Return (x, y) of the center of cell containing provided text 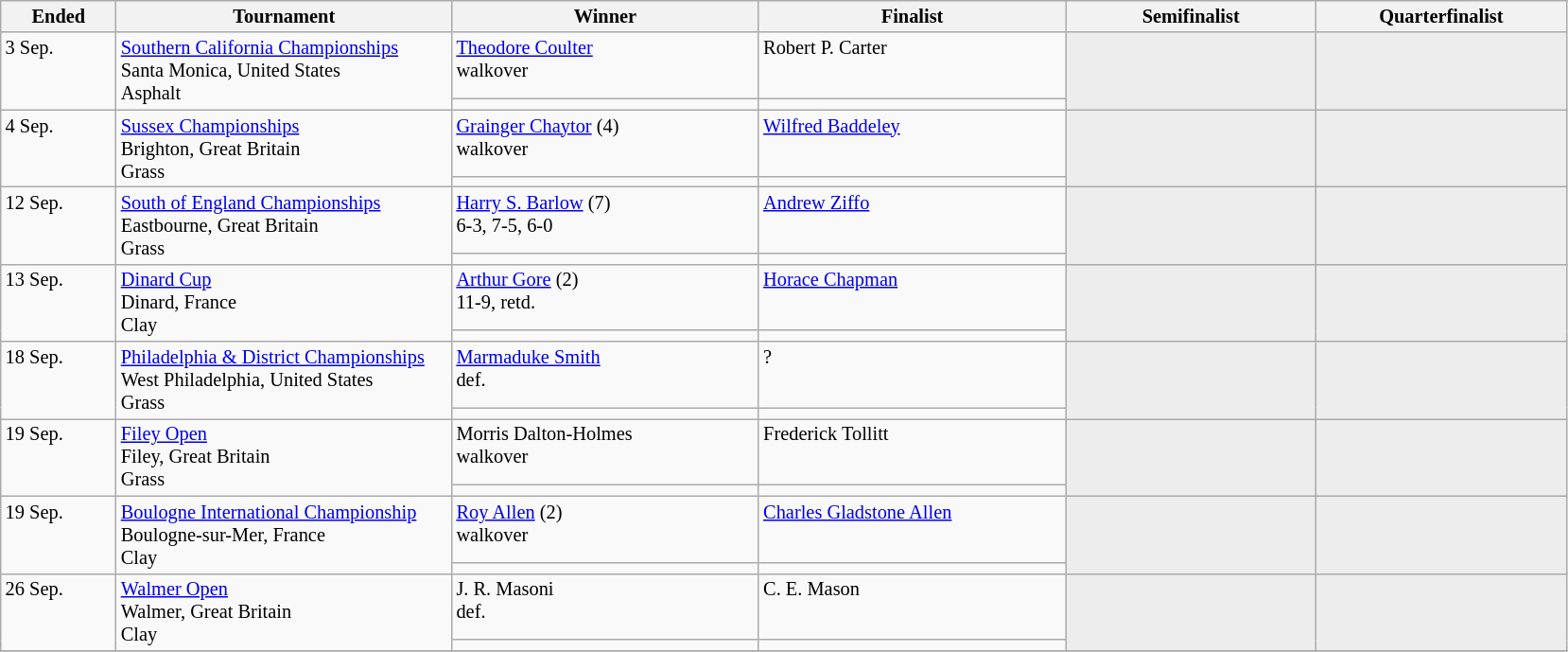
3 Sep. (59, 71)
Andrew Ziffo (912, 220)
Boulogne International ChampionshipBoulogne-sur-Mer, FranceClay (284, 535)
Wilfred Baddeley (912, 143)
Grainger Chaytor (4)walkover (605, 143)
Horace Chapman (912, 297)
Ended (59, 16)
Philadelphia & District ChampionshipsWest Philadelphia, United StatesGrass (284, 380)
C. E. Mason (912, 607)
Quarterfinalist (1441, 16)
Winner (605, 16)
Frederick Tollitt (912, 451)
Semifinalist (1192, 16)
South of England Championships Eastbourne, Great BritainGrass (284, 225)
12 Sep. (59, 225)
Theodore Coulter walkover (605, 65)
Marmaduke Smithdef. (605, 375)
Morris Dalton-Holmeswalkover (605, 451)
Sussex Championships Brighton, Great BritainGrass (284, 149)
Robert P. Carter (912, 65)
26 Sep. (59, 612)
13 Sep. (59, 303)
Finalist (912, 16)
Harry S. Barlow (7)6-3, 7-5, 6-0 (605, 220)
Tournament (284, 16)
Walmer Open Walmer, Great BritainClay (284, 612)
Filey OpenFiley, Great BritainGrass (284, 457)
Roy Allen (2) walkover (605, 529)
Charles Gladstone Allen (912, 529)
Southern California ChampionshipsSanta Monica, United StatesAsphalt (284, 71)
J. R. Masonidef. (605, 607)
18 Sep. (59, 380)
4 Sep. (59, 149)
? (912, 375)
Arthur Gore (2)11-9, retd. (605, 297)
Dinard Cup Dinard, FranceClay (284, 303)
